Return the (X, Y) coordinate for the center point of the cell that contains the specified text.  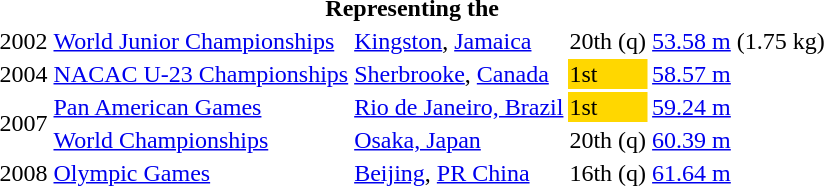
World Junior Championships (201, 41)
Rio de Janeiro, Brazil (459, 107)
Osaka, Japan (459, 140)
Kingston, Jamaica (459, 41)
Sherbrooke, Canada (459, 74)
Pan American Games (201, 107)
World Championships (201, 140)
NACAC U-23 Championships (201, 74)
